Return the (X, Y) coordinate for the center point of the cell that contains the specified text.  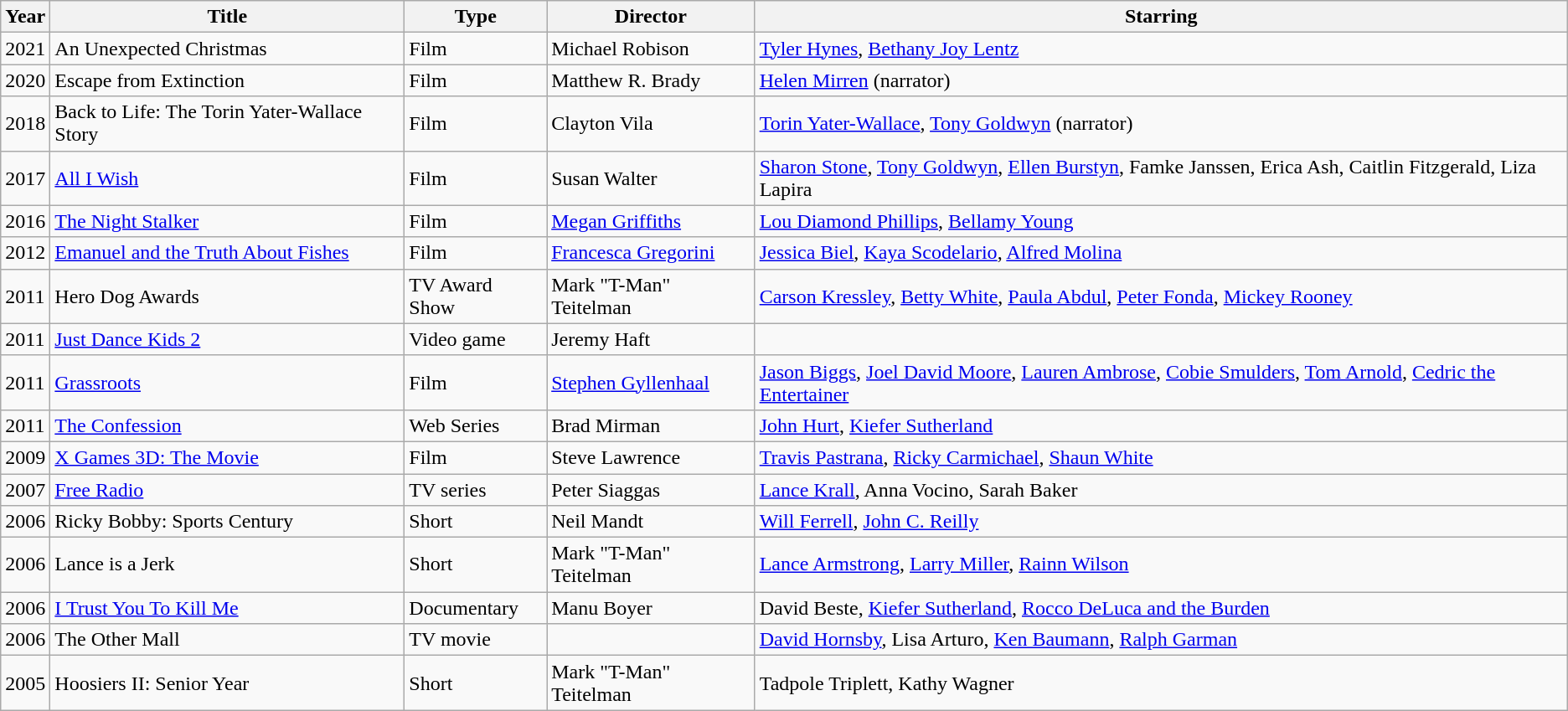
TV Award Show (476, 296)
Lance is a Jerk (228, 564)
Web Series (476, 425)
TV movie (476, 640)
Type (476, 17)
David Beste, Kiefer Sutherland, Rocco DeLuca and the Burden (1161, 608)
2018 (25, 124)
Jessica Biel, Kaya Scodelario, Alfred Molina (1161, 253)
Year (25, 17)
Lance Armstrong, Larry Miller, Rainn Wilson (1161, 564)
Clayton Vila (652, 124)
Grassroots (228, 382)
Tyler Hynes, Bethany Joy Lentz (1161, 49)
Susan Walter (652, 178)
2017 (25, 178)
X Games 3D: The Movie (228, 457)
2021 (25, 49)
Director (652, 17)
Francesca Gregorini (652, 253)
Back to Life: The Torin Yater-Wallace Story (228, 124)
Will Ferrell, John C. Reilly (1161, 522)
Carson Kressley, Betty White, Paula Abdul, Peter Fonda, Mickey Rooney (1161, 296)
Peter Siaggas (652, 490)
David Hornsby, Lisa Arturo, Ken Baumann, Ralph Garman (1161, 640)
Steve Lawrence (652, 457)
Emanuel and the Truth About Fishes (228, 253)
TV series (476, 490)
Hoosiers II: Senior Year (228, 683)
Stephen Gyllenhaal (652, 382)
Title (228, 17)
2020 (25, 80)
Documentary (476, 608)
Hero Dog Awards (228, 296)
Just Dance Kids 2 (228, 339)
Megan Griffiths (652, 221)
Jeremy Haft (652, 339)
Video game (476, 339)
Starring (1161, 17)
The Confession (228, 425)
Tadpole Triplett, Kathy Wagner (1161, 683)
Free Radio (228, 490)
Escape from Extinction (228, 80)
Travis Pastrana, Ricky Carmichael, Shaun White (1161, 457)
Michael Robison (652, 49)
I Trust You To Kill Me (228, 608)
2012 (25, 253)
Lou Diamond Phillips, Bellamy Young (1161, 221)
John Hurt, Kiefer Sutherland (1161, 425)
2009 (25, 457)
Matthew R. Brady (652, 80)
The Night Stalker (228, 221)
All I Wish (228, 178)
Sharon Stone, Tony Goldwyn, Ellen Burstyn, Famke Janssen, Erica Ash, Caitlin Fitzgerald, Liza Lapira (1161, 178)
Neil Mandt (652, 522)
Manu Boyer (652, 608)
Torin Yater-Wallace, Tony Goldwyn (narrator) (1161, 124)
Ricky Bobby: Sports Century (228, 522)
Jason Biggs, Joel David Moore, Lauren Ambrose, Cobie Smulders, Tom Arnold, Cedric the Entertainer (1161, 382)
2005 (25, 683)
2016 (25, 221)
An Unexpected Christmas (228, 49)
2007 (25, 490)
Lance Krall, Anna Vocino, Sarah Baker (1161, 490)
The Other Mall (228, 640)
Brad Mirman (652, 425)
Helen Mirren (narrator) (1161, 80)
